Scan for the cell matching the given text and deliver its [x, y] coordinate at center. 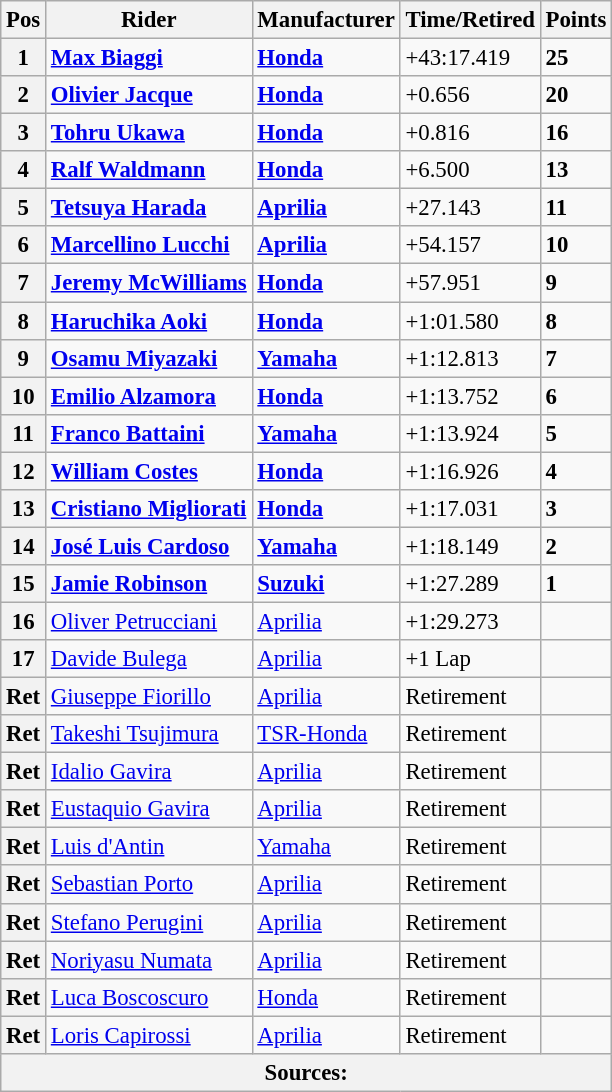
Olivier Jacque [150, 95]
Pos [24, 20]
Cristiano Migliorati [150, 509]
Takeshi Tsujimura [150, 734]
Points [576, 20]
+1:29.273 [470, 621]
+57.951 [470, 283]
Emilio Alzamora [150, 396]
+1:16.926 [470, 471]
+1:13.924 [470, 433]
+54.157 [470, 245]
Noriyasu Numata [150, 960]
Jamie Robinson [150, 584]
Max Biaggi [150, 58]
Rider [150, 20]
15 [24, 584]
Sebastian Porto [150, 885]
Loris Capirossi [150, 1035]
Time/Retired [470, 20]
+1:12.813 [470, 358]
+43:17.419 [470, 58]
+27.143 [470, 208]
Stefano Perugini [150, 922]
+1 Lap [470, 659]
Davide Bulega [150, 659]
17 [24, 659]
Tetsuya Harada [150, 208]
Idalio Gavira [150, 772]
14 [24, 546]
Suzuki [326, 584]
Luca Boscoscuro [150, 997]
Tohru Ukawa [150, 133]
+0.656 [470, 95]
+0.816 [470, 133]
25 [576, 58]
Oliver Petrucciani [150, 621]
Giuseppe Fiorillo [150, 697]
Luis d'Antin [150, 847]
Marcellino Lucchi [150, 245]
Jeremy McWilliams [150, 283]
+6.500 [470, 170]
+1:17.031 [470, 509]
Manufacturer [326, 20]
TSR-Honda [326, 734]
William Costes [150, 471]
Haruchika Aoki [150, 321]
Ralf Waldmann [150, 170]
Eustaquio Gavira [150, 809]
+1:18.149 [470, 546]
12 [24, 471]
+1:13.752 [470, 396]
20 [576, 95]
+1:27.289 [470, 584]
+1:01.580 [470, 321]
Franco Battaini [150, 433]
Osamu Miyazaki [150, 358]
Sources: [306, 1073]
José Luis Cardoso [150, 546]
